Provide the [x, y] coordinate of the cell's center where the given text is located.  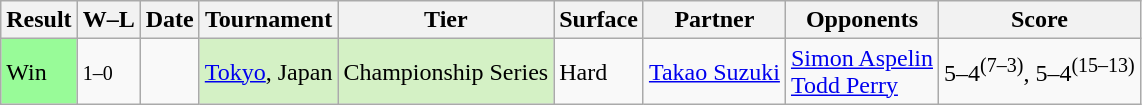
Tokyo, Japan [268, 72]
Result [39, 20]
Tier [446, 20]
5–4(7–3), 5–4(15–13) [1040, 72]
Win [39, 72]
Score [1040, 20]
Partner [714, 20]
1–0 [108, 72]
Surface [599, 20]
Championship Series [446, 72]
W–L [108, 20]
Tournament [268, 20]
Simon Aspelin Todd Perry [862, 72]
Date [170, 20]
Hard [599, 72]
Takao Suzuki [714, 72]
Opponents [862, 20]
